Provide the (X, Y) coordinate of the cell's center where the given text is located.  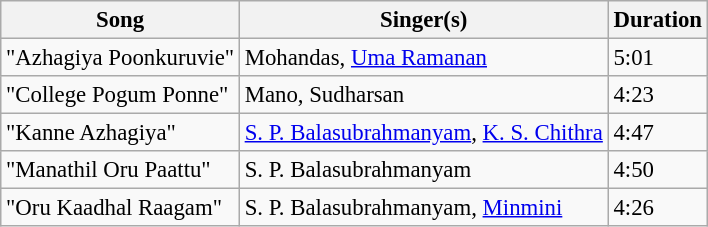
Duration (658, 20)
"College Pogum Ponne" (120, 95)
Song (120, 20)
Singer(s) (424, 20)
4:26 (658, 208)
S. P. Balasubrahmanyam, K. S. Chithra (424, 133)
S. P. Balasubrahmanyam (424, 170)
5:01 (658, 58)
Mohandas, Uma Ramanan (424, 58)
S. P. Balasubrahmanyam, Minmini (424, 208)
"Manathil Oru Paattu" (120, 170)
4:47 (658, 133)
4:23 (658, 95)
4:50 (658, 170)
"Kanne Azhagiya" (120, 133)
Mano, Sudharsan (424, 95)
"Oru Kaadhal Raagam" (120, 208)
"Azhagiya Poonkuruvie" (120, 58)
